Capture the cell that displays the provided text and extract its [x, y] central coordinate. 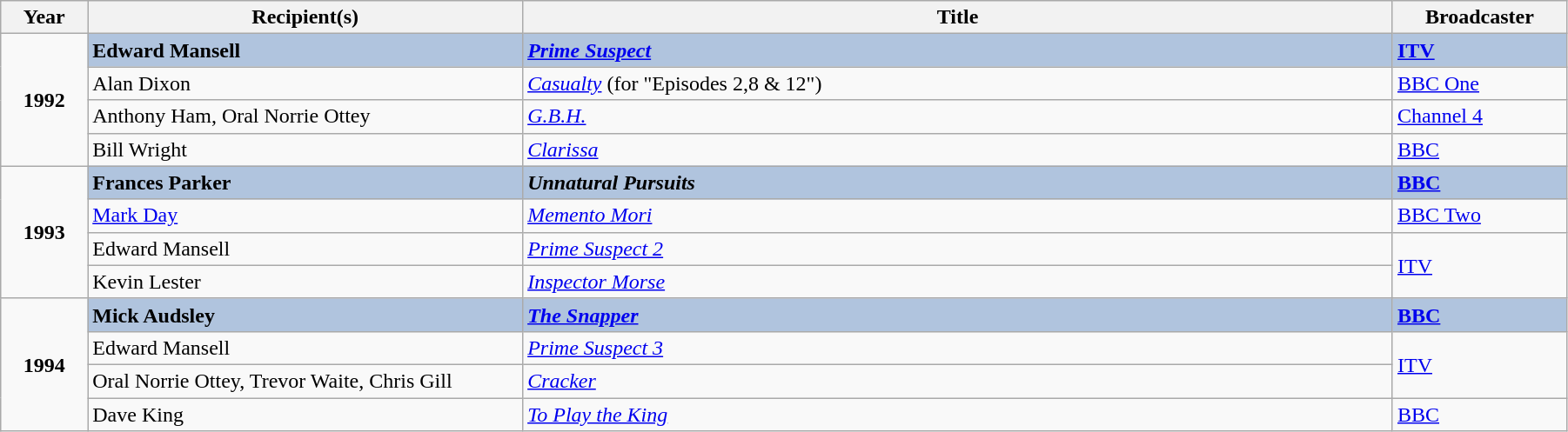
1994 [44, 364]
Alan Dixon [305, 83]
Title [958, 17]
To Play the King [958, 415]
Year [44, 17]
Mick Audsley [305, 315]
BBC Two [1479, 216]
The Snapper [958, 315]
G.B.H. [958, 116]
Prime Suspect [958, 50]
Recipient(s) [305, 17]
Casualty (for "Episodes 2,8 & 12") [958, 83]
Frances Parker [305, 183]
1993 [44, 232]
Oral Norrie Ottey, Trevor Waite, Chris Gill [305, 381]
Mark Day [305, 216]
Unnatural Pursuits [958, 183]
Cracker [958, 381]
Kevin Lester [305, 282]
Bill Wright [305, 150]
Clarissa [958, 150]
Dave King [305, 415]
Broadcaster [1479, 17]
Inspector Morse [958, 282]
Prime Suspect 3 [958, 348]
Anthony Ham, Oral Norrie Ottey [305, 116]
Memento Mori [958, 216]
Prime Suspect 2 [958, 249]
1992 [44, 100]
Channel 4 [1479, 116]
BBC One [1479, 83]
